Return (x, y) of the center of cell containing provided text 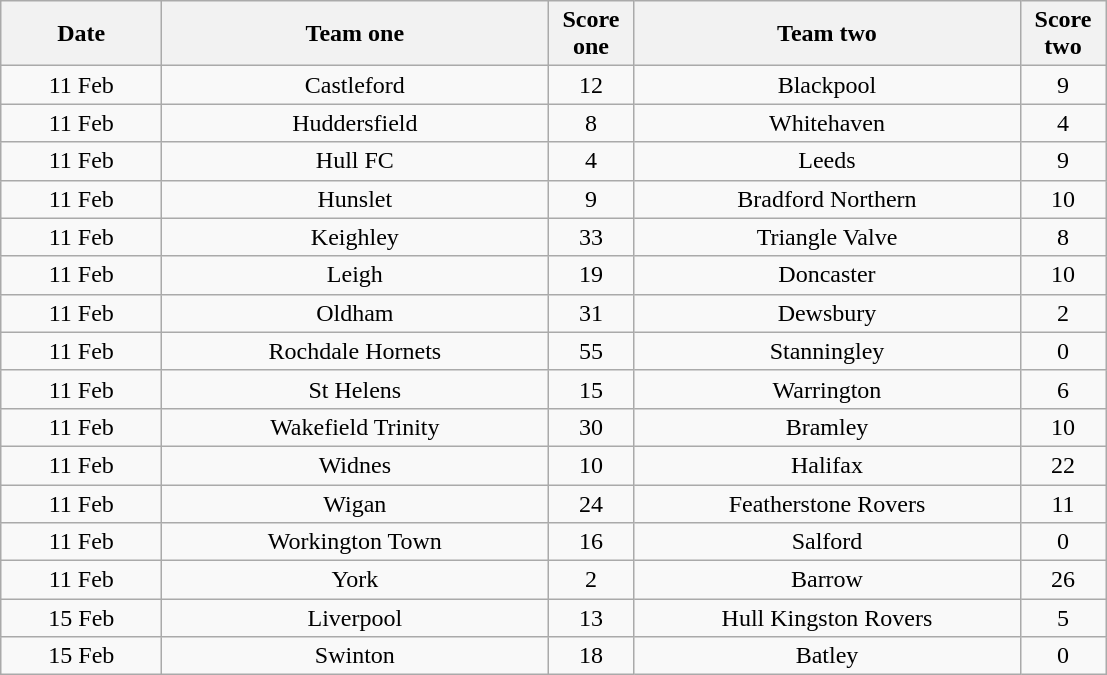
Widnes (355, 465)
Score two (1063, 34)
15 (591, 389)
13 (591, 618)
Blackpool (827, 85)
Score one (591, 34)
6 (1063, 389)
Hull Kingston Rovers (827, 618)
Liverpool (355, 618)
Hunslet (355, 199)
33 (591, 237)
Barrow (827, 580)
24 (591, 503)
22 (1063, 465)
Leigh (355, 275)
18 (591, 656)
Salford (827, 542)
Team two (827, 34)
31 (591, 313)
Huddersfield (355, 123)
Hull FC (355, 161)
St Helens (355, 389)
5 (1063, 618)
Date (82, 34)
Stanningley (827, 351)
Workington Town (355, 542)
Wigan (355, 503)
55 (591, 351)
Keighley (355, 237)
Halifax (827, 465)
26 (1063, 580)
Team one (355, 34)
11 (1063, 503)
Whitehaven (827, 123)
Oldham (355, 313)
Batley (827, 656)
Leeds (827, 161)
30 (591, 427)
Wakefield Trinity (355, 427)
Bramley (827, 427)
Castleford (355, 85)
Doncaster (827, 275)
Warrington (827, 389)
Bradford Northern (827, 199)
Dewsbury (827, 313)
Swinton (355, 656)
12 (591, 85)
19 (591, 275)
Rochdale Hornets (355, 351)
Triangle Valve (827, 237)
York (355, 580)
16 (591, 542)
Featherstone Rovers (827, 503)
